Pinpoint the cell where the given text exists, returning its (X, Y) midpoint coordinate. 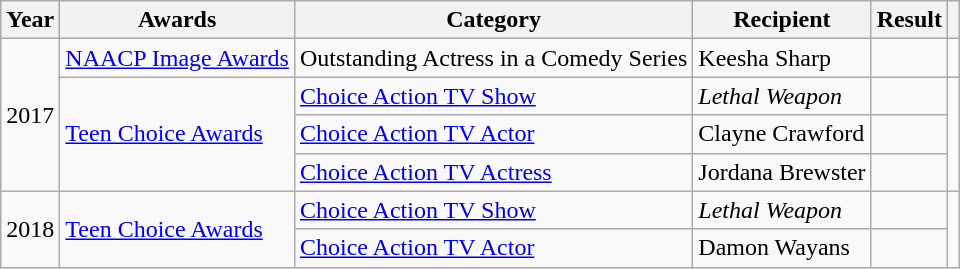
Choice Action TV Actress (493, 172)
Awards (178, 20)
2018 (30, 229)
Outstanding Actress in a Comedy Series (493, 58)
Recipient (782, 20)
NAACP Image Awards (178, 58)
Keesha Sharp (782, 58)
Jordana Brewster (782, 172)
Category (493, 20)
Damon Wayans (782, 248)
Year (30, 20)
Result (909, 20)
2017 (30, 115)
Clayne Crawford (782, 134)
